Determine the (x, y) coordinate at the center of the cell enclosing the given text.  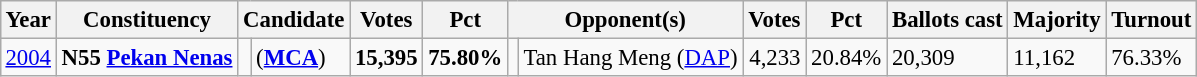
Opponent(s) (626, 20)
N55 Pekan Nenas (146, 57)
(MCA) (300, 57)
Constituency (146, 20)
Ballots cast (948, 20)
15,395 (386, 57)
Year (28, 20)
Turnout (1152, 20)
2004 (28, 57)
4,233 (774, 57)
20,309 (948, 57)
Candidate (294, 20)
76.33% (1152, 57)
75.80% (466, 57)
11,162 (1057, 57)
Tan Hang Meng (DAP) (630, 57)
Majority (1057, 20)
20.84% (846, 57)
